Find where the given text appears and provide that cell's center as (X, Y) coordinate. 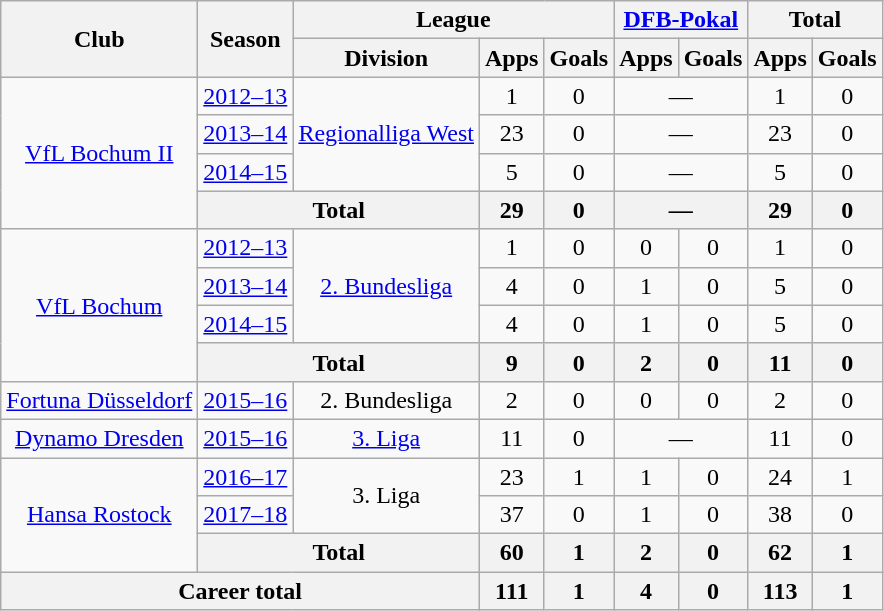
League (454, 20)
Hansa Rostock (100, 515)
24 (780, 477)
Division (386, 58)
9 (512, 362)
37 (512, 515)
Regionalliga West (386, 134)
VfL Bochum II (100, 153)
38 (780, 515)
2016–17 (246, 477)
2017–18 (246, 515)
DFB-Pokal (681, 20)
113 (780, 591)
60 (512, 553)
62 (780, 553)
Career total (240, 591)
Season (246, 39)
VfL Bochum (100, 305)
111 (512, 591)
Club (100, 39)
Fortuna Düsseldorf (100, 400)
Dynamo Dresden (100, 438)
